Locate the cell with the specified text and output its (X, Y) center coordinate. 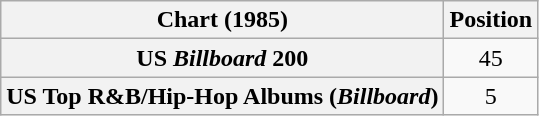
5 (491, 96)
US Billboard 200 (222, 58)
Position (491, 20)
45 (491, 58)
Chart (1985) (222, 20)
US Top R&B/Hip-Hop Albums (Billboard) (222, 96)
